Scan for the cell matching the given text and deliver its [X, Y] coordinate at center. 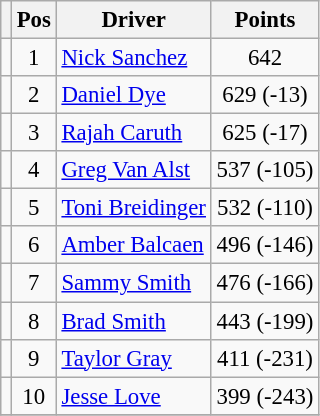
Daniel Dye [134, 95]
5 [34, 208]
7 [34, 283]
476 (-166) [264, 283]
532 (-110) [264, 208]
399 (-243) [264, 396]
4 [34, 170]
9 [34, 358]
Points [264, 20]
1 [34, 58]
Brad Smith [134, 321]
Pos [34, 20]
Nick Sanchez [134, 58]
2 [34, 95]
10 [34, 396]
Greg Van Alst [134, 170]
537 (-105) [264, 170]
8 [34, 321]
411 (-231) [264, 358]
Driver [134, 20]
496 (-146) [264, 245]
3 [34, 133]
625 (-17) [264, 133]
642 [264, 58]
Amber Balcaen [134, 245]
443 (-199) [264, 321]
Taylor Gray [134, 358]
6 [34, 245]
Jesse Love [134, 396]
Sammy Smith [134, 283]
Rajah Caruth [134, 133]
629 (-13) [264, 95]
Toni Breidinger [134, 208]
